For the text-containing cell, return its midpoint in [x, y] coordinate format. 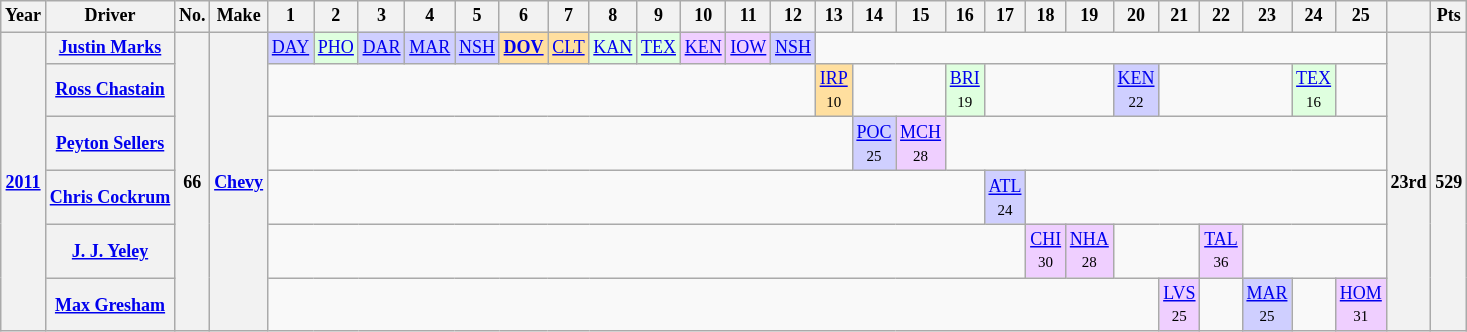
IOW [748, 48]
J. J. Yeley [110, 251]
16 [964, 16]
DOV [524, 48]
25 [1360, 16]
8 [613, 16]
17 [1005, 16]
MAR25 [1267, 305]
Justin Marks [110, 48]
4 [430, 16]
MAR [430, 48]
10 [703, 16]
KEN22 [1136, 90]
5 [478, 16]
Make [239, 16]
LVS25 [1180, 305]
Driver [110, 16]
BRI19 [964, 90]
9 [659, 16]
Chevy [239, 182]
66 [192, 182]
21 [1180, 16]
CHI30 [1046, 251]
HOM31 [1360, 305]
Pts [1449, 16]
529 [1449, 182]
2 [336, 16]
Year [24, 16]
15 [921, 16]
PHO [336, 48]
DAY [290, 48]
23rd [1408, 182]
CLT [568, 48]
IRP10 [834, 90]
POC25 [874, 144]
TEX [659, 48]
7 [568, 16]
22 [1221, 16]
ATL24 [1005, 197]
20 [1136, 16]
NHA28 [1089, 251]
24 [1314, 16]
2011 [24, 182]
No. [192, 16]
DAR [382, 48]
14 [874, 16]
3 [382, 16]
Peyton Sellers [110, 144]
TEX16 [1314, 90]
Chris Cockrum [110, 197]
Ross Chastain [110, 90]
1 [290, 16]
TAL36 [1221, 251]
23 [1267, 16]
KAN [613, 48]
11 [748, 16]
13 [834, 16]
18 [1046, 16]
12 [794, 16]
19 [1089, 16]
Max Gresham [110, 305]
MCH28 [921, 144]
6 [524, 16]
KEN [703, 48]
